Capture the cell that displays the provided text and extract its (x, y) central coordinate. 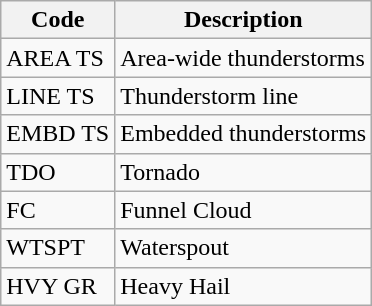
TDO (58, 172)
LINE TS (58, 96)
Embedded thunderstorms (244, 134)
Description (244, 20)
Tornado (244, 172)
Code (58, 20)
Thunderstorm line (244, 96)
AREA TS (58, 58)
HVY GR (58, 286)
Waterspout (244, 248)
Heavy Hail (244, 286)
EMBD TS (58, 134)
Funnel Cloud (244, 210)
WTSPT (58, 248)
FC (58, 210)
Area-wide thunderstorms (244, 58)
